Scan for the cell matching the given text and deliver its (X, Y) coordinate at center. 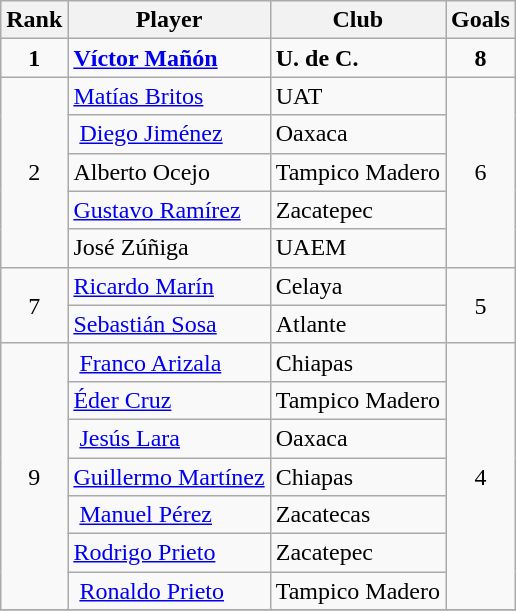
Ricardo Marín (169, 286)
Alberto Ocejo (169, 172)
Celaya (358, 286)
7 (34, 305)
1 (34, 58)
Guillermo Martínez (169, 477)
Goals (481, 20)
8 (481, 58)
UAT (358, 96)
6 (481, 172)
Rodrigo Prieto (169, 553)
Diego Jiménez (169, 134)
Rank (34, 20)
Jesús Lara (169, 438)
Player (169, 20)
Club (358, 20)
Franco Arizala (169, 362)
2 (34, 172)
Atlante (358, 324)
Ronaldo Prieto (169, 591)
Matías Britos (169, 96)
Gustavo Ramírez (169, 210)
Sebastián Sosa (169, 324)
U. de C. (358, 58)
José Zúñiga (169, 248)
Éder Cruz (169, 400)
Zacatecas (358, 515)
UAEM (358, 248)
4 (481, 476)
5 (481, 305)
Manuel Pérez (169, 515)
9 (34, 476)
Víctor Mañón (169, 58)
